For the text-containing cell, return its midpoint in (x, y) coordinate format. 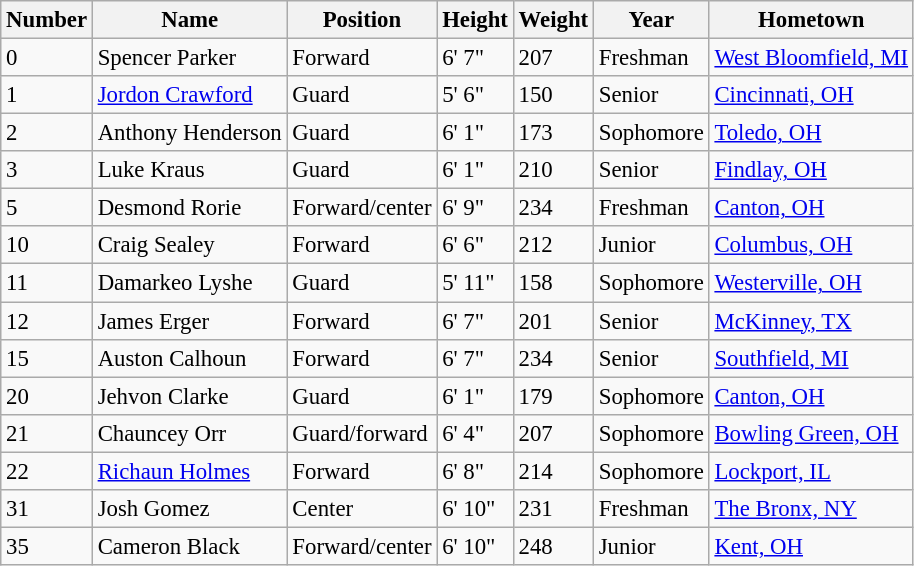
6' 6" (475, 245)
Kent, OH (811, 546)
Spencer Parker (190, 58)
Josh Gomez (190, 509)
5' 11" (475, 283)
Cameron Black (190, 546)
Weight (553, 20)
35 (47, 546)
248 (553, 546)
11 (47, 283)
31 (47, 509)
Findlay, OH (811, 170)
179 (553, 396)
Name (190, 20)
3 (47, 170)
Height (475, 20)
The Bronx, NY (811, 509)
2 (47, 133)
22 (47, 471)
Columbus, OH (811, 245)
Guard/forward (362, 433)
12 (47, 321)
Anthony Henderson (190, 133)
231 (553, 509)
20 (47, 396)
Richaun Holmes (190, 471)
6' 8" (475, 471)
Cincinnati, OH (811, 95)
Center (362, 509)
Lockport, IL (811, 471)
158 (553, 283)
173 (553, 133)
Jordon Crawford (190, 95)
0 (47, 58)
214 (553, 471)
150 (553, 95)
10 (47, 245)
Luke Kraus (190, 170)
Number (47, 20)
Toledo, OH (811, 133)
Bowling Green, OH (811, 433)
Desmond Rorie (190, 208)
Westerville, OH (811, 283)
James Erger (190, 321)
West Bloomfield, MI (811, 58)
201 (553, 321)
McKinney, TX (811, 321)
Damarkeo Lyshe (190, 283)
210 (553, 170)
1 (47, 95)
Year (651, 20)
5' 6" (475, 95)
Jehvon Clarke (190, 396)
5 (47, 208)
Chauncey Orr (190, 433)
Craig Sealey (190, 245)
212 (553, 245)
Position (362, 20)
Hometown (811, 20)
15 (47, 358)
Auston Calhoun (190, 358)
6' 4" (475, 433)
Southfield, MI (811, 358)
6' 9" (475, 208)
21 (47, 433)
